Pinpoint the cell where the given text exists, returning its [x, y] midpoint coordinate. 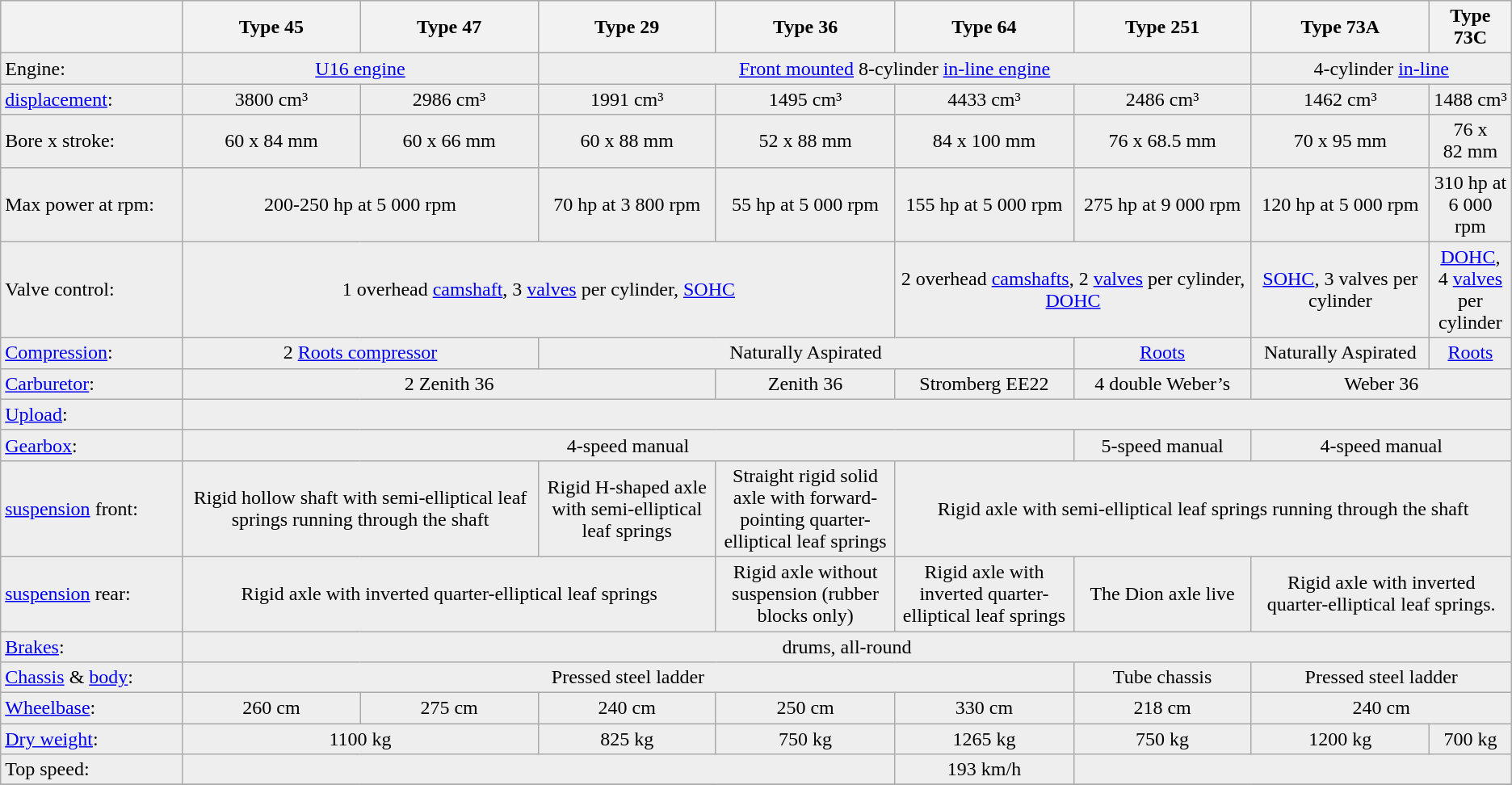
120 hp at 5 000 rpm [1340, 204]
Rigid axle without suspension (rubber blocks only) [805, 594]
1462 cm³ [1340, 99]
76 x 68.5 mm [1162, 141]
1100 kg [360, 739]
Type 64 [984, 27]
2986 cm³ [449, 99]
Weber 36 [1381, 384]
2 overhead camshafts, 2 valves per cylinder, DOHC [1073, 289]
275 hp at 9 000 rpm [1162, 204]
Type 29 [627, 27]
84 x 100 mm [984, 141]
Brakes: [92, 647]
Straight rigid solid axle with forward-pointing quarter-elliptical leaf springs [805, 509]
5-speed manual [1162, 445]
Rigid hollow shaft with semi-elliptical leaf springs running through the shaft [360, 509]
Wheelbase: [92, 708]
suspension rear: [92, 594]
Compression: [92, 353]
Rigid axle with semi-elliptical leaf springs running through the shaft [1203, 509]
Type 36 [805, 27]
218 cm [1162, 708]
60 x 84 mm [271, 141]
1 overhead camshaft, 3 valves per cylinder, SOHC [539, 289]
2 Zenith 36 [449, 384]
1495 cm³ [805, 99]
55 hp at 5 000 rpm [805, 204]
Type 251 [1162, 27]
60 x 66 mm [449, 141]
Valve control: [92, 289]
4-cylinder in-line [1381, 69]
260 cm [271, 708]
4 double Weber’s [1162, 384]
1991 cm³ [627, 99]
193 km/h [984, 770]
suspension front: [92, 509]
U16 engine [360, 69]
Stromberg EE22 [984, 384]
Top speed: [92, 770]
Engine: [92, 69]
155 hp at 5 000 rpm [984, 204]
700 kg [1471, 739]
Dry weight: [92, 739]
Type 47 [449, 27]
displacement: [92, 99]
Tube chassis [1162, 678]
Type 73A [1340, 27]
3800 cm³ [271, 99]
SOHC, 3 valves per cylinder [1340, 289]
Chassis & body: [92, 678]
Bore x stroke: [92, 141]
2486 cm³ [1162, 99]
Max power at rpm: [92, 204]
330 cm [984, 708]
Rigid axle with inverted quarter-elliptical leaf springs. [1381, 594]
Zenith 36 [805, 384]
Type 73C [1471, 27]
200-250 hp at 5 000 rpm [360, 204]
Front mounted 8-cylinder in-line engine [895, 69]
2 Roots compressor [360, 353]
70 x 95 mm [1340, 141]
825 kg [627, 739]
drums, all-round [846, 647]
250 cm [805, 708]
70 hp at 3 800 rpm [627, 204]
Type 45 [271, 27]
52 x 88 mm [805, 141]
1488 cm³ [1471, 99]
Rigid H-shaped axle with semi-elliptical leaf springs [627, 509]
310 hp at 6 000 rpm [1471, 204]
Gearbox: [92, 445]
DOHC, 4 valves per cylinder [1471, 289]
4433 cm³ [984, 99]
60 x 88 mm [627, 141]
1200 kg [1340, 739]
1265 kg [984, 739]
275 cm [449, 708]
Upload: [92, 414]
76 x 82 mm [1471, 141]
The Dion axle live [1162, 594]
Carburetor: [92, 384]
